Find where the given text appears and provide that cell's center as (x, y) coordinate. 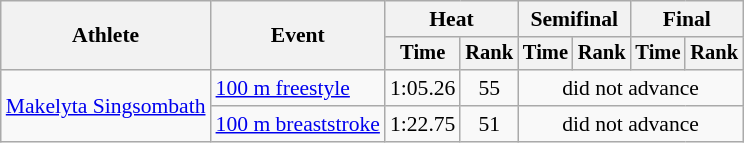
Makelyta Singsombath (106, 106)
55 (489, 88)
51 (489, 124)
Athlete (106, 36)
1:05.26 (422, 88)
Final (687, 19)
Heat (452, 19)
Event (298, 36)
1:22.75 (422, 124)
Semifinal (574, 19)
100 m freestyle (298, 88)
100 m breaststroke (298, 124)
